Output the (X, Y) coordinate of the center of the cell containing the given text.  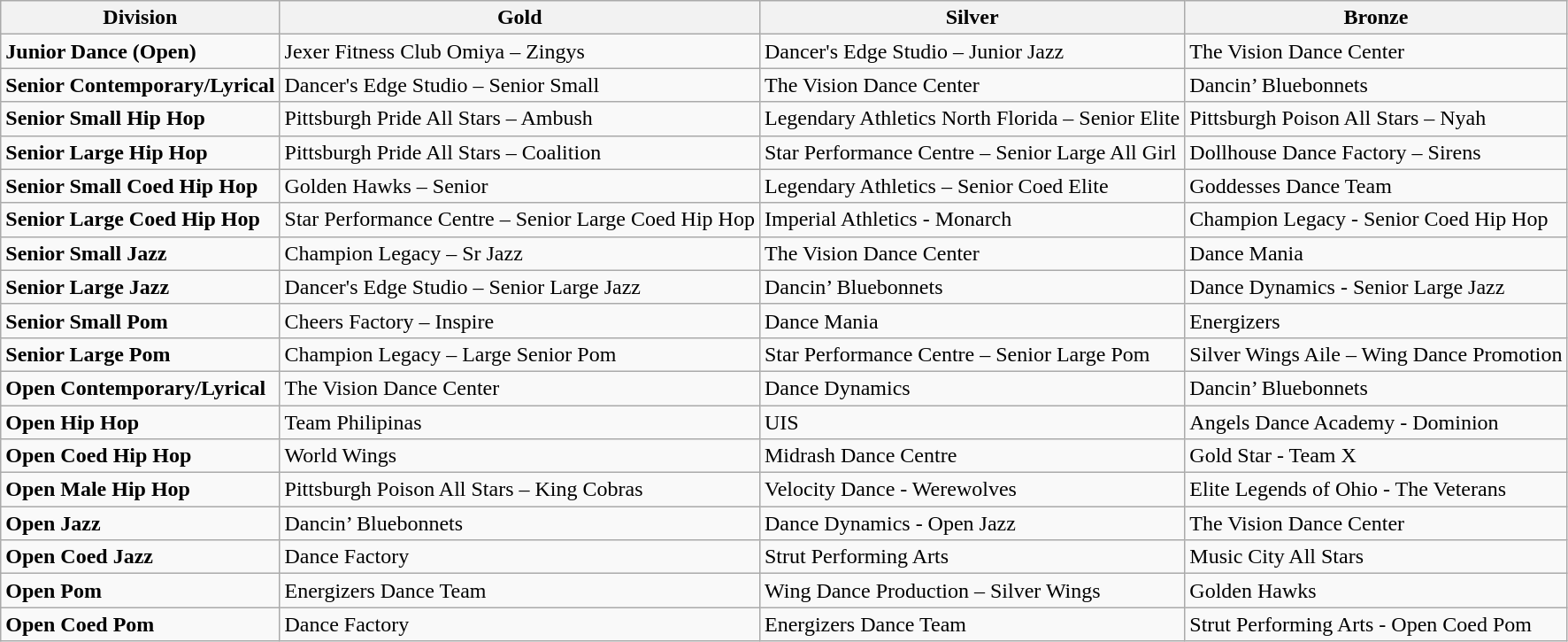
Open Pom (140, 591)
Senior Small Coed Hip Hop (140, 186)
Dollhouse Dance Factory – Sirens (1376, 152)
Division (140, 18)
Pittsburgh Poison All Stars – King Cobras (519, 490)
Silver Wings Aile – Wing Dance Promotion (1376, 354)
Golden Hawks (1376, 591)
Junior Dance (Open) (140, 51)
Dancer's Edge Studio – Junior Jazz (972, 51)
Legendary Athletics – Senior Coed Elite (972, 186)
Gold (519, 18)
Gold Star - Team X (1376, 456)
Senior Large Coed Hip Hop (140, 220)
Jexer Fitness Club Omiya – Zingys (519, 51)
Dance Dynamics - Open Jazz (972, 523)
Open Male Hip Hop (140, 490)
World Wings (519, 456)
Star Performance Centre – Senior Large Coed Hip Hop (519, 220)
Open Hip Hop (140, 422)
Imperial Athletics - Monarch (972, 220)
Midrash Dance Centre (972, 456)
Open Coed Jazz (140, 557)
Dance Dynamics (972, 388)
Golden Hawks – Senior (519, 186)
Dance Dynamics - Senior Large Jazz (1376, 287)
Champion Legacy – Large Senior Pom (519, 354)
Strut Performing Arts (972, 557)
Silver (972, 18)
Open Coed Hip Hop (140, 456)
Angels Dance Academy - Dominion (1376, 422)
Senior Large Pom (140, 354)
Team Philipinas (519, 422)
Pittsburgh Pride All Stars – Coalition (519, 152)
Dancer's Edge Studio – Senior Small (519, 85)
Bronze (1376, 18)
Star Performance Centre – Senior Large Pom (972, 354)
Open Jazz (140, 523)
Senior Contemporary/Lyrical (140, 85)
Champion Legacy - Senior Coed Hip Hop (1376, 220)
Energizers (1376, 321)
Elite Legends of Ohio - The Veterans (1376, 490)
Dancer's Edge Studio – Senior Large Jazz (519, 287)
Pittsburgh Poison All Stars – Nyah (1376, 119)
Open Coed Pom (140, 624)
Senior Small Jazz (140, 253)
Pittsburgh Pride All Stars – Ambush (519, 119)
Senior Small Hip Hop (140, 119)
Senior Small Pom (140, 321)
Velocity Dance - Werewolves (972, 490)
Legendary Athletics North Florida – Senior Elite (972, 119)
Music City All Stars (1376, 557)
Goddesses Dance Team (1376, 186)
Star Performance Centre – Senior Large All Girl (972, 152)
Senior Large Jazz (140, 287)
Wing Dance Production – Silver Wings (972, 591)
UIS (972, 422)
Champion Legacy – Sr Jazz (519, 253)
Cheers Factory – Inspire (519, 321)
Strut Performing Arts - Open Coed Pom (1376, 624)
Senior Large Hip Hop (140, 152)
Open Contemporary/Lyrical (140, 388)
